From the cell containing the given text, extract its center point as [X, Y] coordinate. 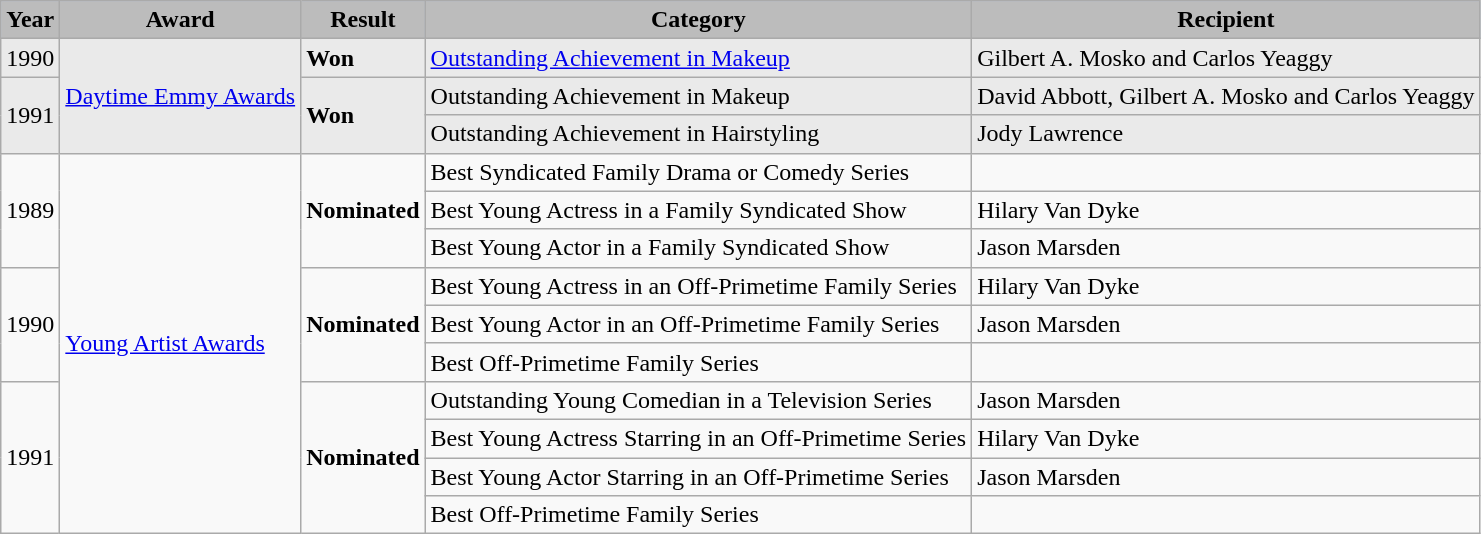
Award [180, 20]
Best Young Actress Starring in an Off-Primetime Series [698, 438]
Outstanding Achievement in Hairstyling [698, 134]
Category [698, 20]
Best Young Actor Starring in an Off-Primetime Series [698, 477]
Best Young Actor in a Family Syndicated Show [698, 248]
Best Young Actress in a Family Syndicated Show [698, 210]
Recipient [1226, 20]
Result [363, 20]
Year [30, 20]
Jody Lawrence [1226, 134]
Best Syndicated Family Drama or Comedy Series [698, 172]
David Abbott, Gilbert A. Mosko and Carlos Yeaggy [1226, 96]
Gilbert A. Mosko and Carlos Yeaggy [1226, 58]
Outstanding Young Comedian in a Television Series [698, 400]
1989 [30, 210]
Young Artist Awards [180, 344]
Best Young Actress in an Off-Primetime Family Series [698, 286]
Daytime Emmy Awards [180, 96]
Best Young Actor in an Off-Primetime Family Series [698, 324]
